From the cell containing the given text, extract its center point as [X, Y] coordinate. 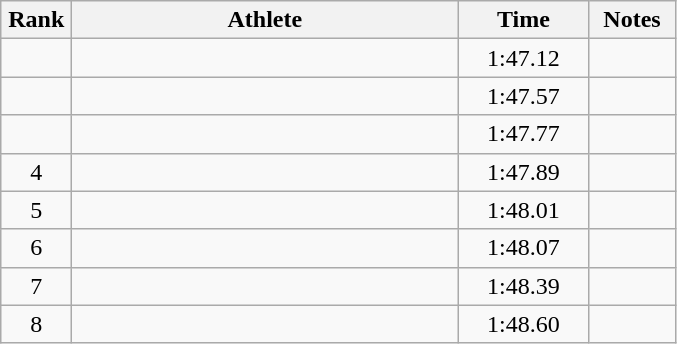
7 [36, 286]
Notes [632, 20]
Athlete [265, 20]
Rank [36, 20]
1:47.89 [524, 172]
Time [524, 20]
1:48.60 [524, 324]
1:47.12 [524, 58]
1:48.01 [524, 210]
6 [36, 248]
5 [36, 210]
1:47.77 [524, 134]
8 [36, 324]
4 [36, 172]
1:47.57 [524, 96]
1:48.39 [524, 286]
1:48.07 [524, 248]
